Search for the cell housing the specified text and yield its [X, Y] center coordinate. 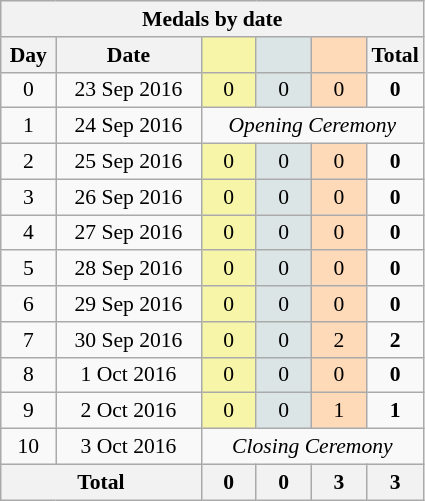
25 Sep 2016 [128, 162]
3 Oct 2016 [128, 447]
Opening Ceremony [312, 126]
2 Oct 2016 [128, 411]
Day [28, 55]
7 [28, 340]
6 [28, 304]
5 [28, 269]
30 Sep 2016 [128, 340]
28 Sep 2016 [128, 269]
1 Oct 2016 [128, 375]
23 Sep 2016 [128, 90]
8 [28, 375]
27 Sep 2016 [128, 233]
4 [28, 233]
29 Sep 2016 [128, 304]
10 [28, 447]
Medals by date [212, 19]
26 Sep 2016 [128, 197]
Closing Ceremony [312, 447]
Date [128, 55]
24 Sep 2016 [128, 126]
9 [28, 411]
